Provide the [x, y] coordinate of the cell's center where the given text is located.  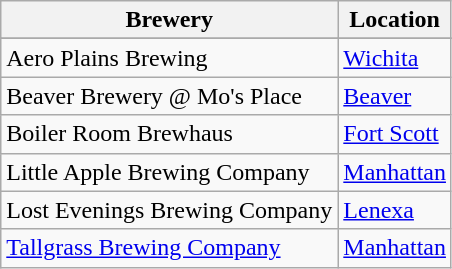
Tallgrass Brewing Company [170, 248]
Lenexa [395, 210]
Aero Plains Brewing [170, 58]
Little Apple Brewing Company [170, 172]
Wichita [395, 58]
Beaver Brewery @ Mo's Place [170, 96]
Lost Evenings Brewing Company [170, 210]
Fort Scott [395, 134]
Location [395, 20]
Boiler Room Brewhaus [170, 134]
Brewery [170, 20]
Beaver [395, 96]
